Find where the given text appears and provide that cell's center as [X, Y] coordinate. 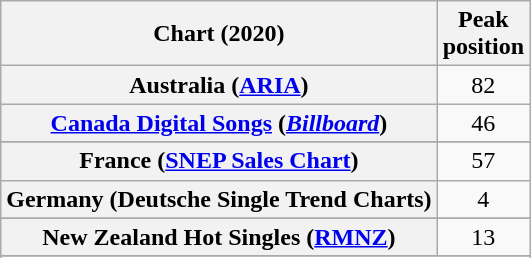
13 [483, 237]
46 [483, 123]
57 [483, 161]
82 [483, 85]
4 [483, 199]
Australia (ARIA) [219, 85]
Canada Digital Songs (Billboard) [219, 123]
France (SNEP Sales Chart) [219, 161]
Peakposition [483, 34]
New Zealand Hot Singles (RMNZ) [219, 237]
Chart (2020) [219, 34]
Germany (Deutsche Single Trend Charts) [219, 199]
